Search for the cell housing the specified text and yield its (X, Y) center coordinate. 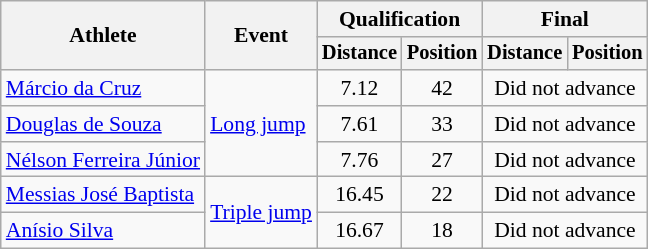
22 (442, 195)
16.45 (360, 195)
Nélson Ferreira Júnior (103, 160)
33 (442, 124)
18 (442, 231)
27 (442, 160)
7.61 (360, 124)
7.12 (360, 88)
Long jump (261, 124)
Event (261, 36)
Messias José Baptista (103, 195)
7.76 (360, 160)
16.67 (360, 231)
Douglas de Souza (103, 124)
42 (442, 88)
Márcio da Cruz (103, 88)
Anísio Silva (103, 231)
Qualification (400, 19)
Triple jump (261, 212)
Final (564, 19)
Athlete (103, 36)
